Output the [x, y] coordinate of the center of the cell containing the given text.  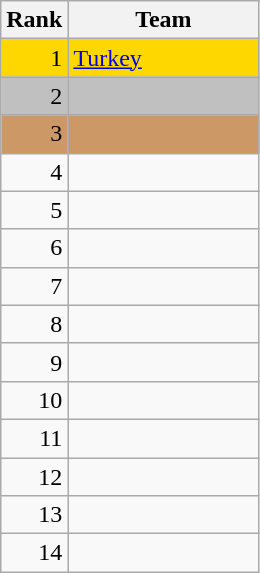
11 [34, 438]
Rank [34, 20]
14 [34, 553]
5 [34, 210]
Team [164, 20]
7 [34, 286]
10 [34, 400]
4 [34, 172]
8 [34, 324]
13 [34, 515]
12 [34, 477]
3 [34, 134]
2 [34, 96]
1 [34, 58]
Turkey [164, 58]
9 [34, 362]
6 [34, 248]
